From the cell containing the given text, extract its center point as [X, Y] coordinate. 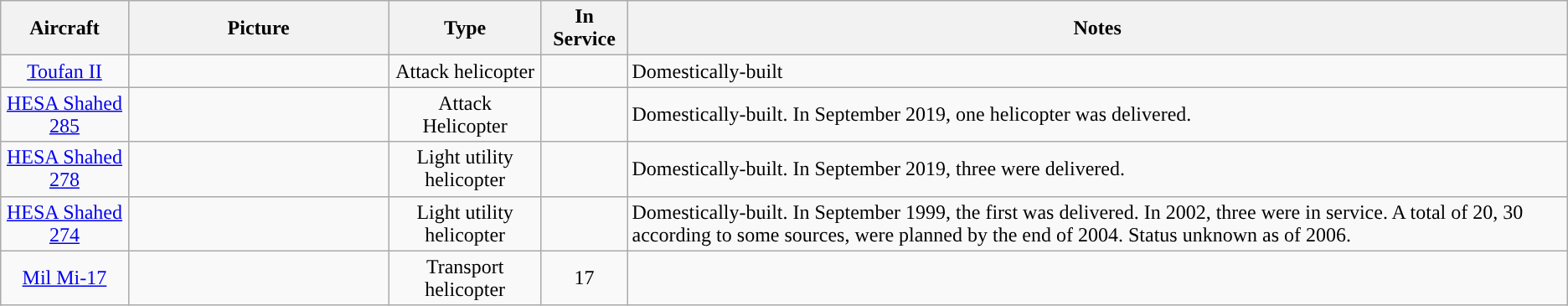
Picture [258, 29]
Attack Helicopter [465, 114]
Aircraft [64, 29]
Domestically-built [1097, 71]
Transport helicopter [465, 278]
Mil Mi-17 [64, 278]
Toufan II [64, 71]
Notes [1097, 29]
Domestically-built. In September 2019, one helicopter was delivered. [1097, 114]
Type [465, 29]
In Service [585, 29]
Domestically-built. In September 2019, three were delivered. [1097, 169]
HESA Shahed 278 [64, 169]
HESA Shahed 285 [64, 114]
HESA Shahed 274 [64, 223]
17 [585, 278]
Attack helicopter [465, 71]
